Output the [x, y] coordinate of the center of the cell containing the given text.  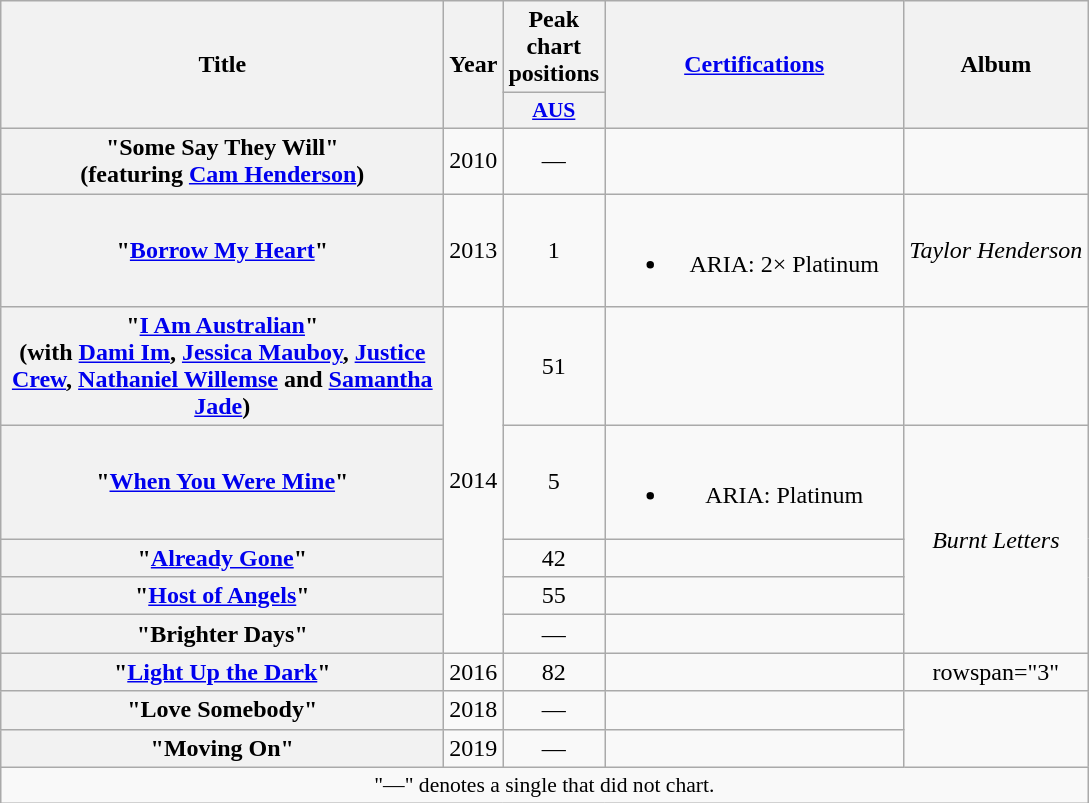
2019 [474, 748]
Album [996, 65]
"—" denotes a single that did not chart. [544, 785]
Title [222, 65]
AUS [554, 111]
Peak chart positions [554, 47]
"Borrow My Heart" [222, 250]
"Moving On" [222, 748]
2013 [474, 250]
"When You Were Mine" [222, 482]
ARIA: 2× Platinum [754, 250]
Year [474, 65]
2010 [474, 160]
"Light Up the Dark" [222, 672]
Certifications [754, 65]
Burnt Letters [996, 540]
ARIA: Platinum [754, 482]
"Some Say They Will"(featuring Cam Henderson) [222, 160]
"I Am Australian"(with Dami Im, Jessica Mauboy, Justice Crew, Nathaniel Willemse and Samantha Jade) [222, 366]
2016 [474, 672]
Taylor Henderson [996, 250]
1 [554, 250]
"Love Somebody" [222, 710]
"Host of Angels" [222, 596]
5 [554, 482]
55 [554, 596]
82 [554, 672]
2014 [474, 480]
42 [554, 558]
"Brighter Days" [222, 634]
"Already Gone" [222, 558]
2018 [474, 710]
51 [554, 366]
rowspan="3" [996, 672]
